Scan for the cell matching the given text and deliver its [X, Y] coordinate at center. 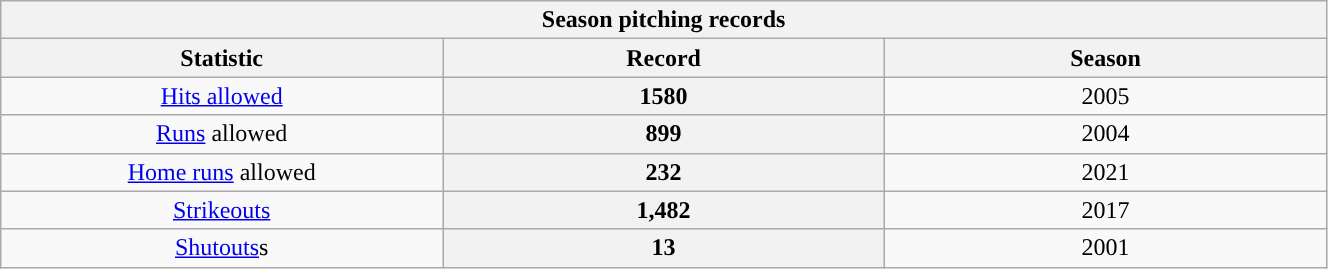
Record [664, 58]
899 [664, 134]
2021 [1106, 172]
13 [664, 248]
Season [1106, 58]
Strikeouts [222, 210]
2004 [1106, 134]
232 [664, 172]
1580 [664, 96]
2017 [1106, 210]
2005 [1106, 96]
Home runs allowed [222, 172]
Hits allowed [222, 96]
1,482 [664, 210]
Season pitching records [664, 20]
Statistic [222, 58]
2001 [1106, 248]
Shutoutss [222, 248]
Runs allowed [222, 134]
